Determine the [X, Y] coordinate at the center of the cell enclosing the given text.  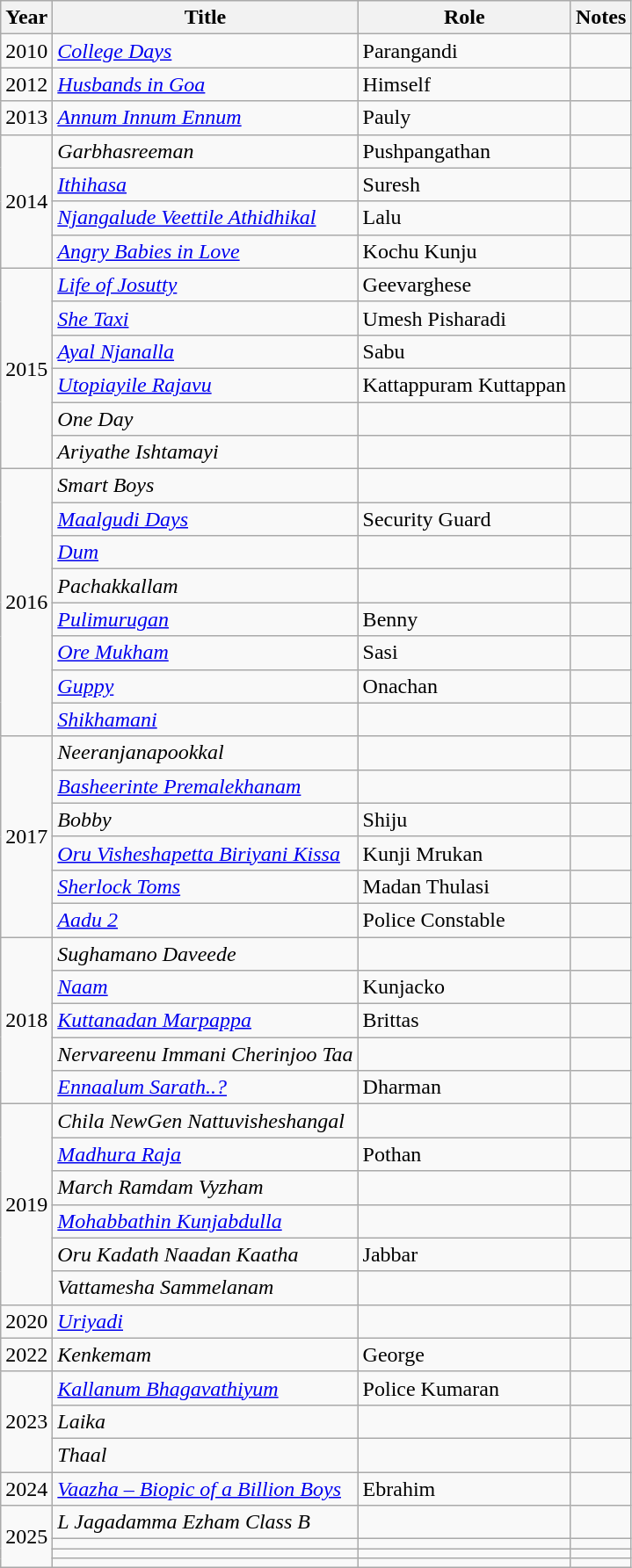
Bobby [206, 820]
Oru Visheshapetta Biriyani Kissa [206, 853]
Pauly [464, 118]
Life of Josutty [206, 285]
Basheerinte Premalekhanam [206, 786]
Laika [206, 1421]
2015 [26, 368]
Kunjacko [464, 987]
Ore Mukham [206, 653]
One Day [206, 419]
Nervareenu Immani Cherinjoo Taa [206, 1054]
Sughamano Daveede [206, 953]
Pulimurugan [206, 619]
She Taxi [206, 318]
Pachakkallam [206, 586]
2024 [26, 1489]
Smart Boys [206, 486]
Sabu [464, 351]
Umesh Pisharadi [464, 318]
Utopiayile Rajavu [206, 385]
2013 [26, 118]
2014 [26, 201]
Brittas [464, 1021]
Benny [464, 619]
Himself [464, 84]
Parangandi [464, 51]
2016 [26, 603]
Ebrahim [464, 1489]
Notes [600, 18]
Geevarghese [464, 285]
Ariyathe Ishtamayi [206, 452]
2022 [26, 1355]
2023 [26, 1421]
Neeranjanapookkal [206, 753]
March Ramdam Vyzham [206, 1188]
Kuttanadan Marpappa [206, 1021]
Shiju [464, 820]
Ayal Njanalla [206, 351]
Maalgudi Days [206, 519]
Kallanum Bhagavathiyum [206, 1388]
Lalu [464, 218]
2019 [26, 1204]
2020 [26, 1321]
Chila NewGen Nattuvisheshangal [206, 1121]
George [464, 1355]
Husbands in Goa [206, 84]
Kunji Mrukan [464, 853]
2025 [26, 1537]
Oru Kadath Naadan Kaatha [206, 1254]
Njangalude Veettile Athidhikal [206, 218]
Mohabbathin Kunjabdulla [206, 1221]
Sherlock Toms [206, 886]
Dharman [464, 1087]
Jabbar [464, 1254]
Guppy [206, 686]
Aadu 2 [206, 920]
Naam [206, 987]
2017 [26, 836]
Madhura Raja [206, 1154]
Angry Babies in Love [206, 251]
Kattappuram Kuttappan [464, 385]
Pushpangathan [464, 151]
Title [206, 18]
Pothan [464, 1154]
Kenkemam [206, 1355]
College Days [206, 51]
Role [464, 18]
Onachan [464, 686]
Suresh [464, 184]
Ithihasa [206, 184]
Police Constable [464, 920]
Garbhasreeman [206, 151]
L Jagadamma Ezham Class B [206, 1522]
Security Guard [464, 519]
Annum Innum Ennum [206, 118]
Uriyadi [206, 1321]
Ennaalum Sarath..? [206, 1087]
Thaal [206, 1455]
Kochu Kunju [464, 251]
Vaazha – Biopic of a Billion Boys [206, 1489]
2012 [26, 84]
2018 [26, 1020]
Police Kumaran [464, 1388]
Sasi [464, 653]
Year [26, 18]
Shikhamani [206, 719]
Dum [206, 553]
Madan Thulasi [464, 886]
2010 [26, 51]
Vattamesha Sammelanam [206, 1288]
